Identify which cell holds the provided text, then report its (X, Y) central coordinate. 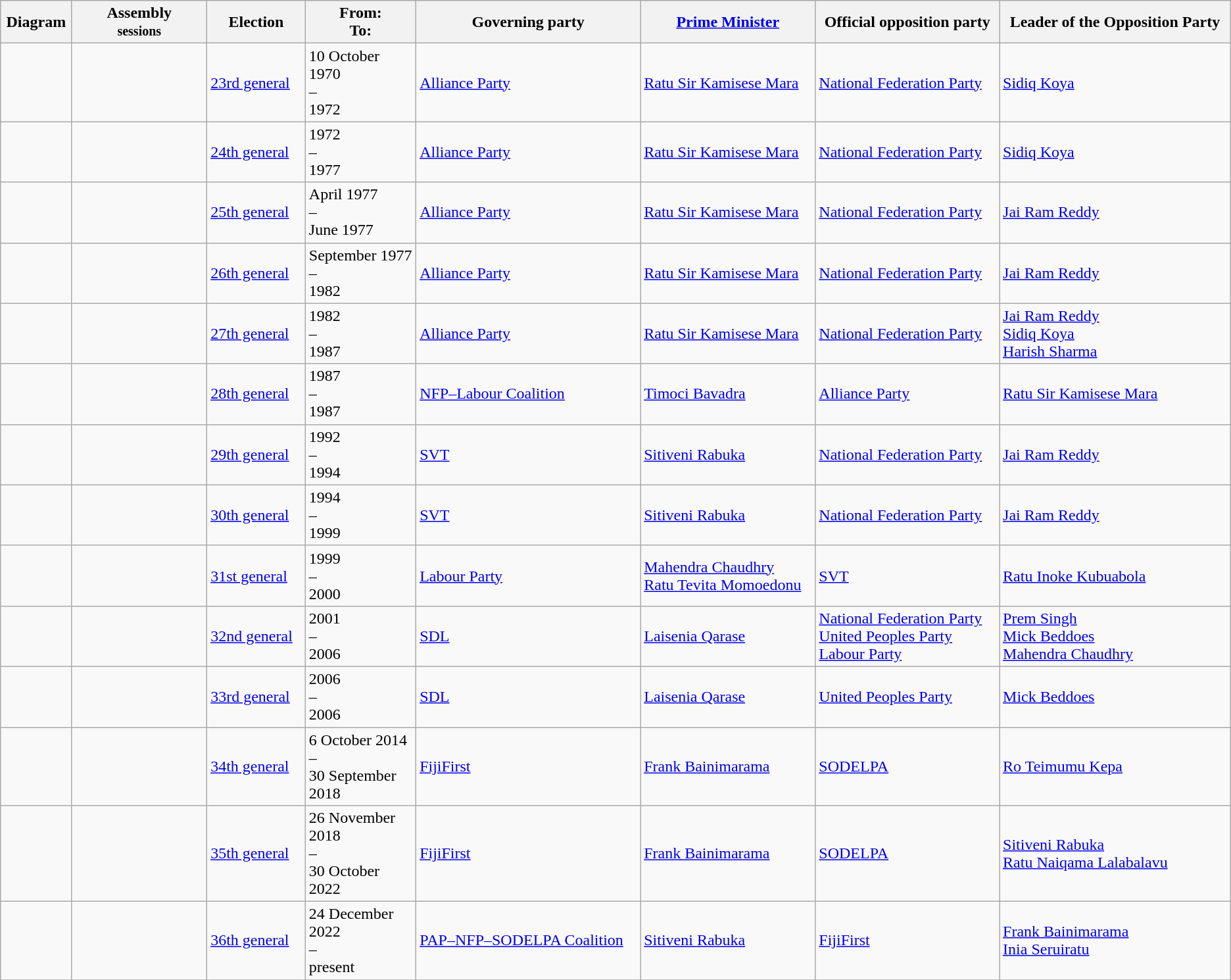
35th general (256, 854)
Timoci Bavadra (728, 394)
1992 – 1994 (360, 454)
1987 – 1987 (360, 394)
Governing party (529, 22)
24th general (256, 152)
24 December 2022 – present (360, 941)
26th general (256, 273)
32nd general (256, 636)
Leader of the Opposition Party (1115, 22)
Mick Beddoes (1115, 697)
Assemblysessions (139, 22)
Ro Teimumu Kepa (1115, 767)
September 1977 – 1982 (360, 273)
10 October 1970 – 1972 (360, 83)
Labour Party (529, 576)
Official opposition party (907, 22)
29th general (256, 454)
Prem SinghMick BeddoesMahendra Chaudhry (1115, 636)
Election (256, 22)
1994 – 1999 (360, 515)
1982 – 1987 (360, 333)
31st general (256, 576)
6 October 2014 – 30 September 2018 (360, 767)
26 November 2018 – 30 October 2022 (360, 854)
Jai Ram ReddySidiq KoyaHarish Sharma (1115, 333)
Prime Minister (728, 22)
Sitiveni RabukaRatu Naiqama Lalabalavu (1115, 854)
PAP–NFP–SODELPA Coalition (529, 941)
34th general (256, 767)
1972 – 1977 (360, 152)
36th general (256, 941)
Mahendra ChaudhryRatu Tevita Momoedonu (728, 576)
1999 – 2000 (360, 576)
From:To: (360, 22)
National Federation PartyUnited Peoples PartyLabour Party (907, 636)
27th general (256, 333)
2006 – 2006 (360, 697)
23rd general (256, 83)
Diagram (36, 22)
Frank BainimaramaInia Seruiratu (1115, 941)
United Peoples Party (907, 697)
2001 – 2006 (360, 636)
33rd general (256, 697)
April 1977 – June 1977 (360, 212)
Ratu Inoke Kubuabola (1115, 576)
30th general (256, 515)
NFP–Labour Coalition (529, 394)
25th general (256, 212)
28th general (256, 394)
